Extract the [X, Y] coordinate from the center of the cell holding the provided text.  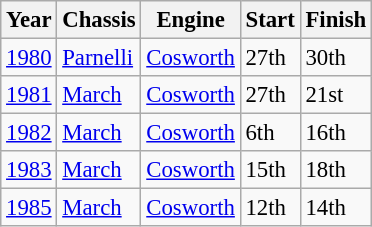
12th [270, 208]
Start [270, 20]
30th [336, 58]
1982 [29, 133]
21st [336, 95]
1985 [29, 208]
1980 [29, 58]
Year [29, 20]
15th [270, 170]
Parnelli [99, 58]
Finish [336, 20]
14th [336, 208]
6th [270, 133]
1981 [29, 95]
18th [336, 170]
16th [336, 133]
1983 [29, 170]
Engine [190, 20]
Chassis [99, 20]
